Find where the given text appears and provide that cell's center as (x, y) coordinate. 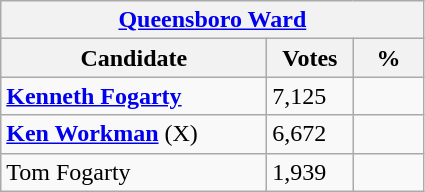
1,939 (310, 172)
6,672 (310, 134)
Kenneth Fogarty (134, 96)
Votes (310, 58)
% (388, 58)
Ken Workman (X) (134, 134)
Candidate (134, 58)
Queensboro Ward (212, 20)
7,125 (310, 96)
Tom Fogarty (134, 172)
